For the text-containing cell, return its midpoint in [x, y] coordinate format. 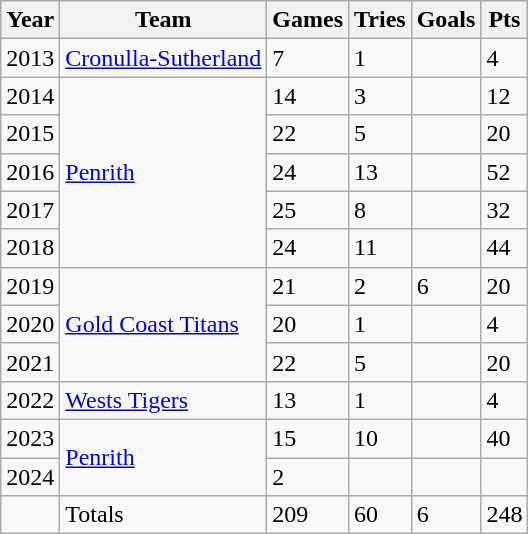
248 [504, 515]
Tries [380, 20]
8 [380, 210]
32 [504, 210]
15 [308, 438]
Pts [504, 20]
Wests Tigers [164, 400]
Goals [446, 20]
Cronulla-Sutherland [164, 58]
Gold Coast Titans [164, 324]
2015 [30, 134]
2014 [30, 96]
2020 [30, 324]
2019 [30, 286]
2016 [30, 172]
12 [504, 96]
2022 [30, 400]
52 [504, 172]
44 [504, 248]
60 [380, 515]
Totals [164, 515]
2021 [30, 362]
2018 [30, 248]
2023 [30, 438]
10 [380, 438]
3 [380, 96]
2017 [30, 210]
14 [308, 96]
11 [380, 248]
25 [308, 210]
40 [504, 438]
21 [308, 286]
Year [30, 20]
209 [308, 515]
2024 [30, 477]
7 [308, 58]
Team [164, 20]
Games [308, 20]
2013 [30, 58]
